Find where the given text appears and provide that cell's center as [x, y] coordinate. 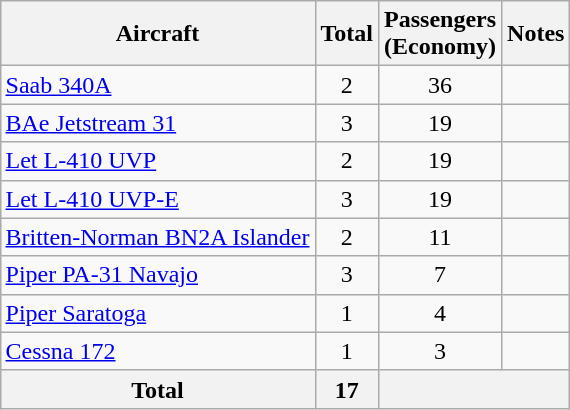
11 [440, 237]
4 [440, 313]
Saab 340A [158, 85]
Piper PA-31 Navajo [158, 275]
36 [440, 85]
Let L-410 UVP-E [158, 199]
Cessna 172 [158, 351]
Passengers(Economy) [440, 34]
Notes [536, 34]
17 [347, 389]
Aircraft [158, 34]
Piper Saratoga [158, 313]
BAe Jetstream 31 [158, 123]
7 [440, 275]
Let L-410 UVP [158, 161]
Britten-Norman BN2A Islander [158, 237]
